Capture the cell that displays the provided text and extract its [x, y] central coordinate. 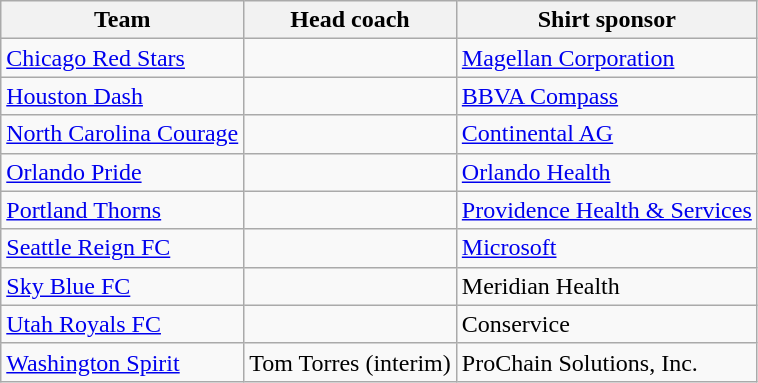
Orlando Pride [122, 172]
North Carolina Courage [122, 134]
Shirt sponsor [606, 20]
ProChain Solutions, Inc. [606, 362]
Sky Blue FC [122, 286]
Team [122, 20]
Portland Thorns [122, 210]
Providence Health & Services [606, 210]
Conservice [606, 324]
Head coach [350, 20]
BBVA Compass [606, 96]
Microsoft [606, 248]
Tom Torres (interim) [350, 362]
Orlando Health [606, 172]
Utah Royals FC [122, 324]
Washington Spirit [122, 362]
Houston Dash [122, 96]
Magellan Corporation [606, 58]
Chicago Red Stars [122, 58]
Seattle Reign FC [122, 248]
Continental AG [606, 134]
Meridian Health [606, 286]
